For the text-containing cell, return its midpoint in [X, Y] coordinate format. 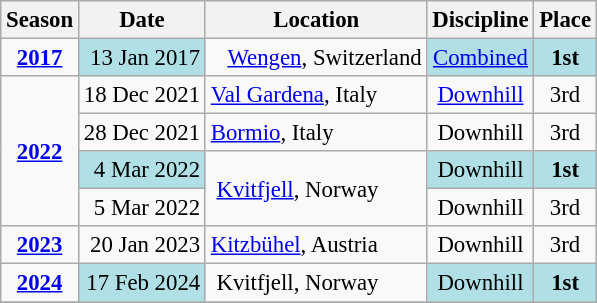
Wengen, Switzerland [316, 58]
Place [565, 20]
4 Mar 2022 [142, 170]
Location [316, 20]
Kitzbühel, Austria [316, 245]
13 Jan 2017 [142, 58]
Combined [480, 58]
Discipline [480, 20]
Date [142, 20]
18 Dec 2021 [142, 95]
Season [40, 20]
Val Gardena, Italy [316, 95]
Bormio, Italy [316, 133]
17 Feb 2024 [142, 283]
2017 [40, 58]
20 Jan 2023 [142, 245]
2023 [40, 245]
5 Mar 2022 [142, 208]
2024 [40, 283]
28 Dec 2021 [142, 133]
2022 [40, 151]
